Pinpoint the cell where the given text exists, returning its [x, y] midpoint coordinate. 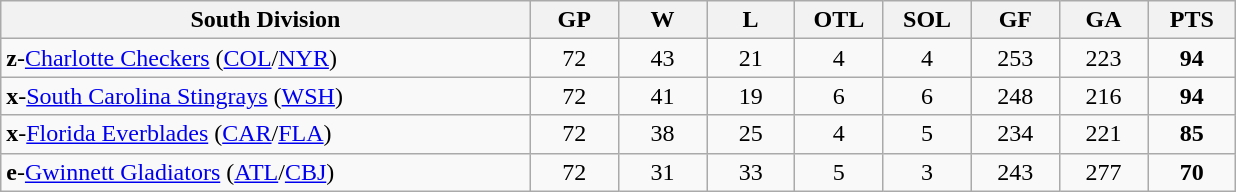
x-Florida Everblades (CAR/FLA) [266, 134]
243 [1015, 172]
x-South Carolina Stingrays (WSH) [266, 96]
41 [662, 96]
21 [751, 58]
W [662, 20]
223 [1103, 58]
3 [927, 172]
85 [1192, 134]
248 [1015, 96]
70 [1192, 172]
234 [1015, 134]
277 [1103, 172]
25 [751, 134]
43 [662, 58]
e-Gwinnett Gladiators (ATL/CBJ) [266, 172]
221 [1103, 134]
19 [751, 96]
GP [574, 20]
L [751, 20]
GA [1103, 20]
OTL [839, 20]
33 [751, 172]
38 [662, 134]
GF [1015, 20]
253 [1015, 58]
South Division [266, 20]
216 [1103, 96]
z-Charlotte Checkers (COL/NYR) [266, 58]
SOL [927, 20]
PTS [1192, 20]
31 [662, 172]
